For the text-containing cell, return its midpoint in [x, y] coordinate format. 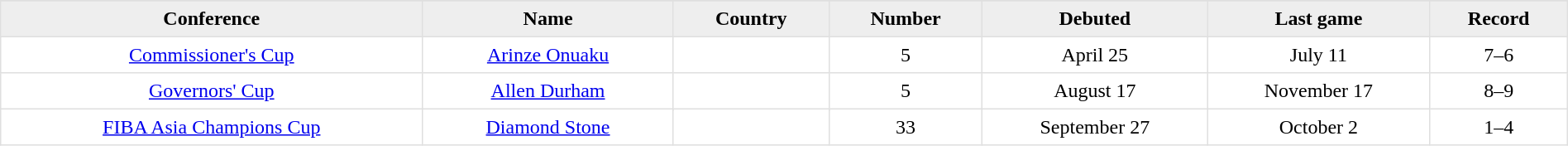
Arinze Onuaku [547, 55]
Commissioner's Cup [212, 55]
7–6 [1499, 55]
Country [751, 19]
July 11 [1318, 55]
Name [547, 19]
Allen Durham [547, 91]
Debuted [1095, 19]
September 27 [1095, 127]
Conference [212, 19]
Diamond Stone [547, 127]
Governors' Cup [212, 91]
November 17 [1318, 91]
Number [906, 19]
FIBA Asia Champions Cup [212, 127]
Last game [1318, 19]
8–9 [1499, 91]
Record [1499, 19]
October 2 [1318, 127]
1–4 [1499, 127]
33 [906, 127]
April 25 [1095, 55]
August 17 [1095, 91]
